For the text-containing cell, return its midpoint in [x, y] coordinate format. 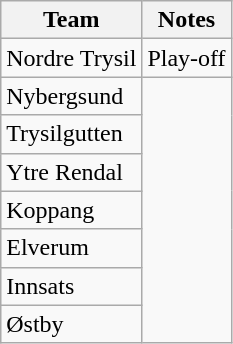
Trysilgutten [72, 134]
Ytre Rendal [72, 172]
Elverum [72, 248]
Koppang [72, 210]
Innsats [72, 286]
Play-off [186, 58]
Østby [72, 324]
Nordre Trysil [72, 58]
Notes [186, 20]
Team [72, 20]
Nybergsund [72, 96]
